Determine the [x, y] coordinate at the center of the cell enclosing the given text.  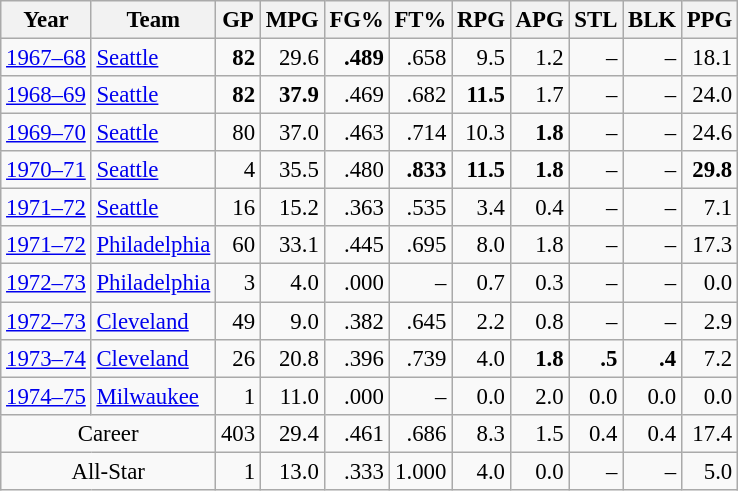
APG [540, 20]
MPG [292, 20]
.695 [420, 245]
1.2 [540, 58]
.382 [356, 321]
BLK [652, 20]
STL [596, 20]
35.5 [292, 170]
FG% [356, 20]
Career [108, 433]
29.4 [292, 433]
.645 [420, 321]
.396 [356, 358]
1969–70 [46, 133]
15.2 [292, 208]
1.7 [540, 95]
.833 [420, 170]
8.3 [482, 433]
24.6 [709, 133]
FT% [420, 20]
1967–68 [46, 58]
.714 [420, 133]
49 [238, 321]
13.0 [292, 471]
0.3 [540, 283]
.682 [420, 95]
0.7 [482, 283]
11.0 [292, 396]
Year [46, 20]
.480 [356, 170]
8.0 [482, 245]
.4 [652, 358]
.445 [356, 245]
1974–75 [46, 396]
1973–74 [46, 358]
.739 [420, 358]
37.0 [292, 133]
2.0 [540, 396]
.461 [356, 433]
18.1 [709, 58]
20.8 [292, 358]
GP [238, 20]
.469 [356, 95]
29.8 [709, 170]
9.5 [482, 58]
1.000 [420, 471]
16 [238, 208]
1968–69 [46, 95]
29.6 [292, 58]
2.9 [709, 321]
17.4 [709, 433]
0.8 [540, 321]
.535 [420, 208]
80 [238, 133]
4 [238, 170]
3 [238, 283]
17.3 [709, 245]
PPG [709, 20]
7.1 [709, 208]
9.0 [292, 321]
2.2 [482, 321]
.463 [356, 133]
60 [238, 245]
7.2 [709, 358]
1970–71 [46, 170]
24.0 [709, 95]
3.4 [482, 208]
26 [238, 358]
10.3 [482, 133]
.363 [356, 208]
.658 [420, 58]
All-Star [108, 471]
37.9 [292, 95]
RPG [482, 20]
Milwaukee [153, 396]
.686 [420, 433]
.333 [356, 471]
Team [153, 20]
33.1 [292, 245]
403 [238, 433]
5.0 [709, 471]
1.5 [540, 433]
.489 [356, 58]
.5 [596, 358]
